Pinpoint the cell where the given text exists, returning its (x, y) midpoint coordinate. 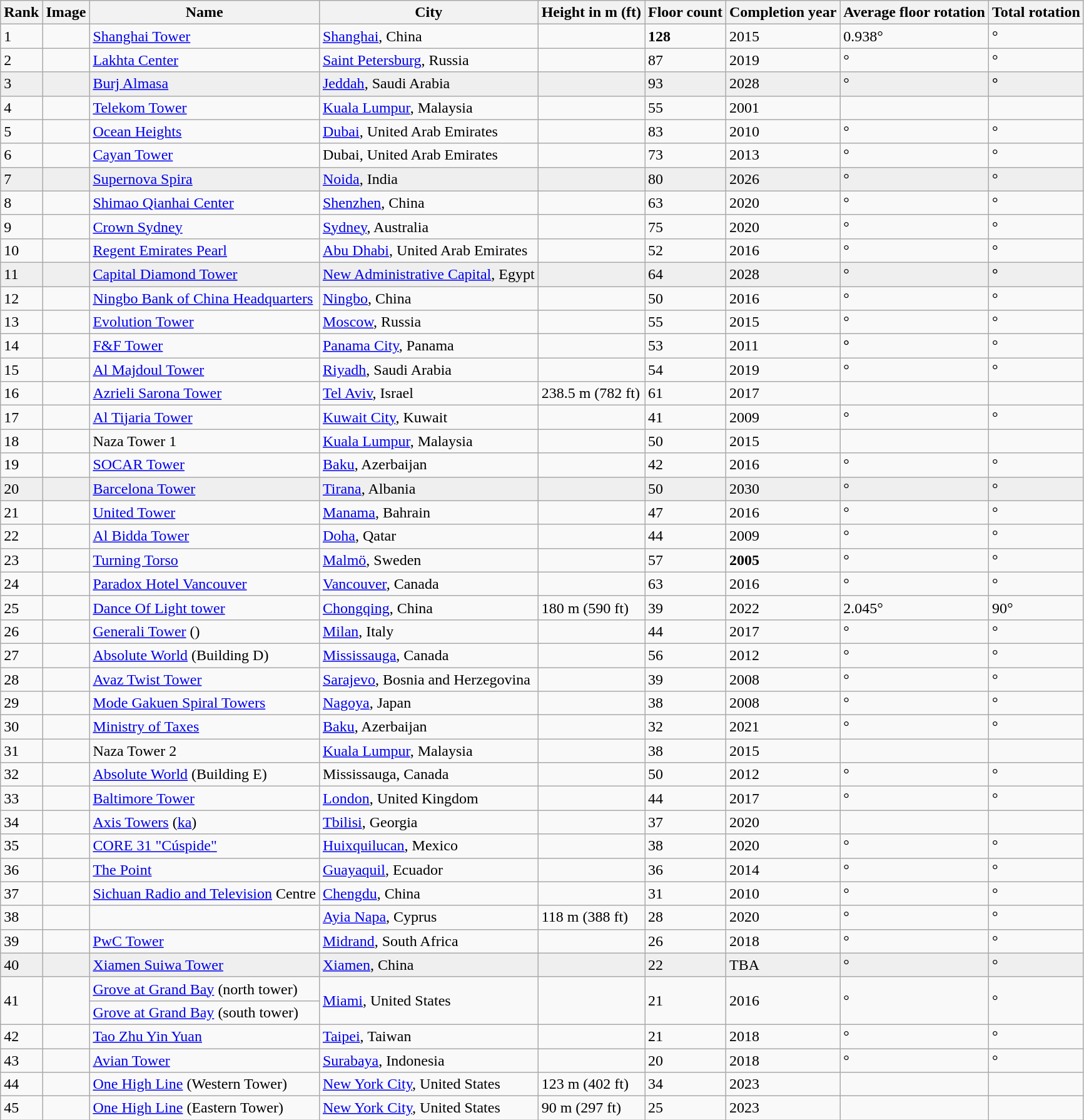
Ayia Napa, Cyprus (428, 917)
Naza Tower 1 (205, 441)
15 (21, 370)
2013 (783, 155)
Miami, United States (428, 1000)
6 (21, 155)
180 m (590 ft) (591, 608)
2.045° (914, 608)
14 (21, 346)
New Administrative Capital, Egypt (428, 274)
23 (21, 560)
7 (21, 179)
Completion year (783, 13)
PwC Tower (205, 941)
24 (21, 584)
Tirana, Albania (428, 489)
2005 (783, 560)
Chongqing, China (428, 608)
Grove at Grand Bay (south tower) (205, 1012)
Shanghai, China (428, 36)
19 (21, 465)
Burj Almasa (205, 84)
45 (21, 1108)
Al Majdoul Tower (205, 370)
Xiamen Suiwa Tower (205, 965)
Height in m (ft) (591, 13)
Axis Towers (ka) (205, 822)
Name (205, 13)
2022 (783, 608)
Mode Gakuen Spiral Towers (205, 703)
Noida, India (428, 179)
Chengdu, China (428, 893)
Naza Tower 2 (205, 751)
Manama, Bahrain (428, 512)
Absolute World (Building E) (205, 775)
London, United Kingdom (428, 798)
75 (685, 227)
80 (685, 179)
90° (1036, 608)
18 (21, 441)
CORE 31 "Cúspide" (205, 846)
83 (685, 131)
238.5 m (782 ft) (591, 394)
33 (21, 798)
Avian Tower (205, 1061)
Abu Dhabi, United Arab Emirates (428, 250)
Sydney, Australia (428, 227)
2001 (783, 108)
8 (21, 203)
Rank (21, 13)
Kuwait City, Kuwait (428, 417)
57 (685, 560)
Average floor rotation (914, 13)
One High Line (Western Tower) (205, 1084)
Ministry of Taxes (205, 727)
Surabaya, Indonesia (428, 1061)
Huixquilucan, Mexico (428, 846)
2026 (783, 179)
123 m (402 ft) (591, 1084)
16 (21, 394)
128 (685, 36)
9 (21, 227)
12 (21, 298)
Ocean Heights (205, 131)
2 (21, 60)
Taipei, Taiwan (428, 1036)
35 (21, 846)
Milan, Italy (428, 631)
Sichuan Radio and Television Centre (205, 893)
47 (685, 512)
Tbilisi, Georgia (428, 822)
Tao Zhu Yin Yuan (205, 1036)
4 (21, 108)
2030 (783, 489)
Barcelona Tower (205, 489)
Azrieli Sarona Tower (205, 394)
United Tower (205, 512)
SOCAR Tower (205, 465)
64 (685, 274)
Crown Sydney (205, 227)
Absolute World (Building D) (205, 655)
Sarajevo, Bosnia and Herzegovina (428, 679)
Tel Aviv, Israel (428, 394)
Image (66, 13)
30 (21, 727)
Generali Tower () (205, 631)
Lakhta Center (205, 60)
27 (21, 655)
54 (685, 370)
40 (21, 965)
1 (21, 36)
Regent Emirates Pearl (205, 250)
61 (685, 394)
Panama City, Panama (428, 346)
90 m (297 ft) (591, 1108)
Floor count (685, 13)
118 m (388 ft) (591, 917)
Turning Torso (205, 560)
5 (21, 131)
17 (21, 417)
Guayaquil, Ecuador (428, 870)
Midrand, South Africa (428, 941)
13 (21, 322)
2014 (783, 870)
29 (21, 703)
11 (21, 274)
Al Bidda Tower (205, 536)
Paradox Hotel Vancouver (205, 584)
Jeddah, Saudi Arabia (428, 84)
Xiamen, China (428, 965)
73 (685, 155)
Nagoya, Japan (428, 703)
Malmö, Sweden (428, 560)
53 (685, 346)
2011 (783, 346)
56 (685, 655)
Ningbo, China (428, 298)
Grove at Grand Bay (north tower) (205, 989)
0.938° (914, 36)
Cayan Tower (205, 155)
Capital Diamond Tower (205, 274)
One High Line (Eastern Tower) (205, 1108)
3 (21, 84)
Saint Petersburg, Russia (428, 60)
Dance Of Light tower (205, 608)
43 (21, 1061)
Riyadh, Saudi Arabia (428, 370)
87 (685, 60)
Avaz Twist Tower (205, 679)
F&F Tower (205, 346)
52 (685, 250)
Shenzhen, China (428, 203)
Supernova Spira (205, 179)
93 (685, 84)
Vancouver, Canada (428, 584)
Shimao Qianhai Center (205, 203)
Total rotation (1036, 13)
Shanghai Tower (205, 36)
TBA (783, 965)
Ningbo Bank of China Headquarters (205, 298)
10 (21, 250)
Baltimore Tower (205, 798)
2021 (783, 727)
Moscow, Russia (428, 322)
The Point (205, 870)
Al Tijaria Tower (205, 417)
Evolution Tower (205, 322)
Telekom Tower (205, 108)
City (428, 13)
Doha, Qatar (428, 536)
